Find where the given text appears and provide that cell's center as [x, y] coordinate. 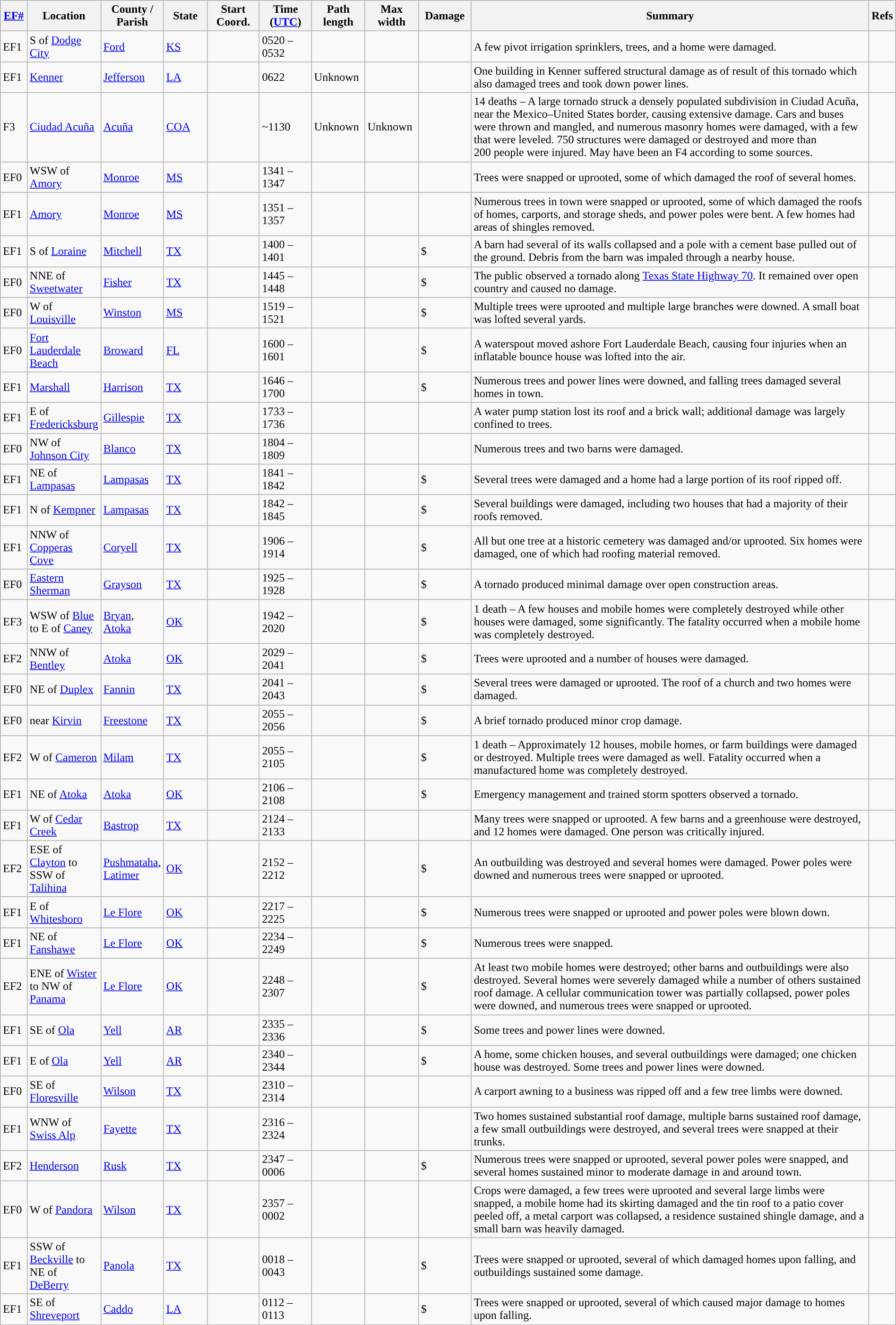
State [185, 16]
1341 – 1347 [285, 177]
Numerous trees were snapped. [670, 943]
Numerous trees and two barns were damaged. [670, 448]
2347 – 0006 [285, 1166]
A waterspout moved ashore Fort Lauderdale Beach, causing four injuries when an inflatable bounce house was lofted into the air. [670, 350]
S of Loraine [64, 251]
1733 – 1736 [285, 418]
Rusk [132, 1166]
WNW of Swiss Alp [64, 1129]
Gillespie [132, 418]
Location [64, 16]
Path length [338, 16]
Numerous trees and power lines were downed, and falling trees damaged several homes in town. [670, 387]
1906 – 1914 [285, 547]
0018 – 0043 [285, 1266]
SE of Ola [64, 1030]
NE of Lampasas [64, 479]
1646 – 1700 [285, 387]
2055 – 2056 [285, 720]
1925 – 1928 [285, 584]
2055 – 2105 [285, 757]
SSW of Beckville to NE of DeBerry [64, 1266]
Henderson [64, 1166]
Pushmataha, Latimer [132, 869]
0520 – 0532 [285, 46]
A few pivot irrigation sprinklers, trees, and a home were damaged. [670, 46]
NW of Johnson City [64, 448]
2106 – 2108 [285, 794]
1351 – 1357 [285, 214]
Fannin [132, 689]
Kenner [64, 78]
Winston [132, 313]
ENE of Wister to NW of Panama [64, 986]
Caddo [132, 1309]
Blanco [132, 448]
A brief tornado produced minor crop damage. [670, 720]
Freestone [132, 720]
Fisher [132, 282]
A home, some chicken houses, and several outbuildings were damaged; one chicken house was destroyed. Some trees and power lines were downed. [670, 1061]
E of Ola [64, 1061]
Grayson [132, 584]
1842 – 1845 [285, 511]
1445 – 1448 [285, 282]
FL [185, 350]
2152 – 2212 [285, 869]
Refs [882, 16]
Jefferson [132, 78]
Fort Lauderdale Beach [64, 350]
Amory [64, 214]
The public observed a tornado along Texas State Highway 70. It remained over open country and caused no damage. [670, 282]
E of Fredericksburg [64, 418]
An outbuilding was destroyed and several homes were damaged. Power poles were downed and numerous trees were snapped or uprooted. [670, 869]
2234 – 2249 [285, 943]
Harrison [132, 387]
COA [185, 127]
Max width [391, 16]
Emergency management and trained storm spotters observed a tornado. [670, 794]
One building in Kenner suffered structural damage as of result of this tornado which also damaged trees and took down power lines. [670, 78]
1600 – 1601 [285, 350]
2217 – 2225 [285, 912]
N of Kempner [64, 511]
All but one tree at a historic cemetery was damaged and/or uprooted. Six homes were damaged, one of which had roofing material removed. [670, 547]
F3 [14, 127]
Fayette [132, 1129]
NNW of Bentley [64, 659]
Trees were snapped or uprooted, several of which caused major damage to homes upon falling. [670, 1309]
~1130 [285, 127]
Bryan, Atoka [132, 622]
1400 – 1401 [285, 251]
Summary [670, 16]
Marshall [64, 387]
2335 – 2336 [285, 1030]
A tornado produced minimal damage over open construction areas. [670, 584]
Time (UTC) [285, 16]
Damage [445, 16]
SE of Shreveport [64, 1309]
EF3 [14, 622]
Trees were snapped or uprooted, some of which damaged the roof of several homes. [670, 177]
KS [185, 46]
Start Coord. [233, 16]
Trees were uprooted and a number of houses were damaged. [670, 659]
NNE of Sweetwater [64, 282]
Several buildings were damaged, including two houses that had a majority of their roofs removed. [670, 511]
near Kirvin [64, 720]
Ford [132, 46]
2340 – 2344 [285, 1061]
Mitchell [132, 251]
Bastrop [132, 825]
WSW of Blue to E of Caney [64, 622]
EF# [14, 16]
2124 – 2133 [285, 825]
Eastern Sherman [64, 584]
2357 – 0002 [285, 1209]
2248 – 2307 [285, 986]
Many trees were snapped or uprooted. A few barns and a greenhouse were destroyed, and 12 homes were damaged. One person was critically injured. [670, 825]
2029 – 2041 [285, 659]
2316 – 2324 [285, 1129]
W of Cedar Creek [64, 825]
E of Whitesboro [64, 912]
Coryell [132, 547]
0112 – 0113 [285, 1309]
1841 – 1842 [285, 479]
County / Parish [132, 16]
1942 – 2020 [285, 622]
Some trees and power lines were downed. [670, 1030]
1519 – 1521 [285, 313]
0622 [285, 78]
ESE of Clayton to SSW of Talihina [64, 869]
Several trees were damaged and a home had a large portion of its roof ripped off. [670, 479]
Trees were snapped or uprooted, several of which damaged homes upon falling, and outbuildings sustained some damage. [670, 1266]
NE of Atoka [64, 794]
Numerous trees were snapped or uprooted and power poles were blown down. [670, 912]
W of Pandora [64, 1209]
WSW of Amory [64, 177]
S of Dodge City [64, 46]
Numerous trees were snapped or uprooted, several power poles were snapped, and several homes sustained minor to moderate damage in and around town. [670, 1166]
Ciudad Acuña [64, 127]
SE of Floresville [64, 1092]
Acuña [132, 127]
NE of Fanshawe [64, 943]
A carport awning to a business was ripped off and a few tree limbs were downed. [670, 1092]
1804 – 1809 [285, 448]
W of Cameron [64, 757]
Milam [132, 757]
Panola [132, 1266]
Several trees were damaged or uprooted. The roof of a church and two homes were damaged. [670, 689]
A water pump station lost its roof and a brick wall; additional damage was largely confined to trees. [670, 418]
W of Louisville [64, 313]
NE of Duplex [64, 689]
Multiple trees were uprooted and multiple large branches were downed. A small boat was lofted several yards. [670, 313]
Broward [132, 350]
2041 – 2043 [285, 689]
2310 – 2314 [285, 1092]
NNW of Copperas Cove [64, 547]
